Locate the cell with the specified text and output its [X, Y] center coordinate. 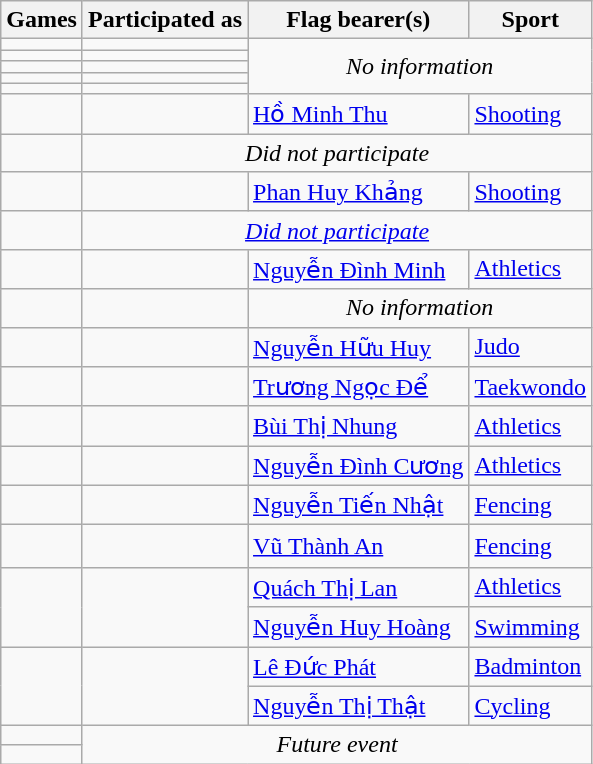
Nguyễn Huy Hoàng [358, 627]
Swimming [530, 627]
Nguyễn Đình Minh [358, 269]
Taekwondo [530, 387]
Vũ Thành An [358, 546]
Bùi Thị Nhung [358, 426]
Badminton [530, 666]
Nguyễn Hữu Huy [358, 347]
Nguyễn Đình Cương [358, 466]
Sport [530, 20]
Trương Ngọc Để [358, 387]
Hồ Minh Thu [358, 114]
Phan Huy Khảng [358, 192]
Quách Thị Lan [358, 587]
Cycling [530, 706]
Flag bearer(s) [358, 20]
Future event [336, 745]
Nguyễn Tiến Nhật [358, 505]
Judo [530, 347]
Lê Đức Phát [358, 666]
Games [42, 20]
Participated as [164, 20]
Nguyễn Thị Thật [358, 706]
